From the cell containing the given text, extract its center point as [x, y] coordinate. 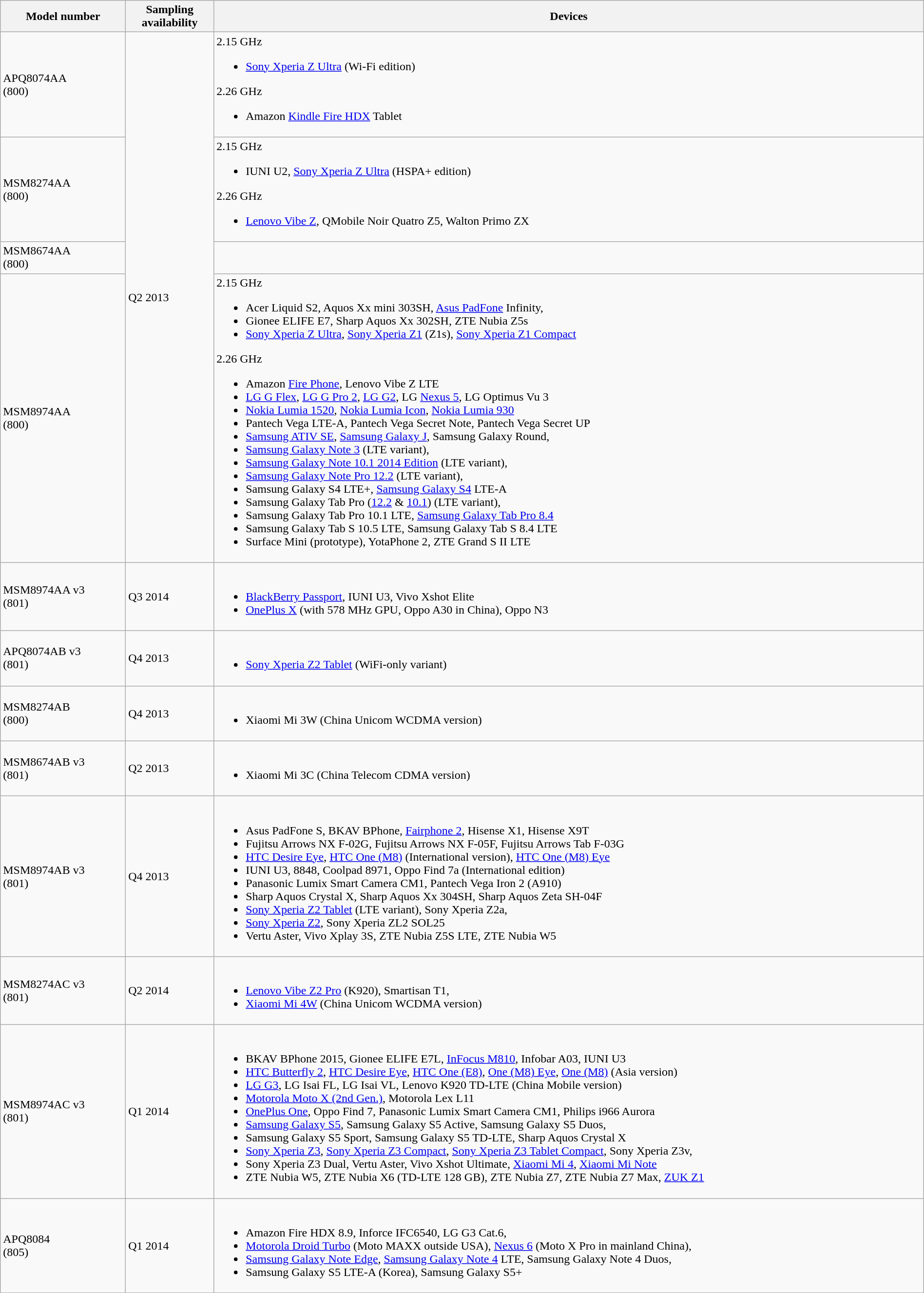
Xiaomi Mi 3C (China Telecom CDMA version) [569, 768]
MSM8974AA v3 (801) [63, 597]
Model number [63, 17]
MSM8974AC v3 (801) [63, 1111]
2.15 GHzIUNI U2, Sony Xperia Z Ultra (HSPA+ edition)2.26 GHzLenovo Vibe Z, QMobile Noir Quatro Z5, Walton Primo ZX [569, 189]
MSM8274AB (800) [63, 714]
APQ8074AB v3 (801) [63, 658]
MSM8274AC v3 (801) [63, 990]
Xiaomi Mi 3W (China Unicom WCDMA version) [569, 714]
Lenovo Vibe Z2 Pro (K920), Smartisan T1,Xiaomi Mi 4W (China Unicom WCDMA version) [569, 990]
Sony Xperia Z2 Tablet (WiFi-only variant) [569, 658]
Samplingavailability [170, 17]
MSM8674AA (800) [63, 257]
Q3 2014 [170, 597]
APQ8084 (805) [63, 1245]
2.15 GHzSony Xperia Z Ultra (Wi-Fi edition)2.26 GHzAmazon Kindle Fire HDX Tablet [569, 85]
BlackBerry Passport, IUNI U3, Vivo Xshot EliteOnePlus X (with 578 MHz GPU, Oppo A30 in China), Oppo N3 [569, 597]
APQ8074AA (800) [63, 85]
MSM8274AA (800) [63, 189]
Devices [569, 17]
MSM8974AA (800) [63, 418]
MSM8974AB v3 (801) [63, 876]
MSM8674AB v3 (801) [63, 768]
Q2 2014 [170, 990]
